Capture the cell that displays the provided text and extract its (X, Y) central coordinate. 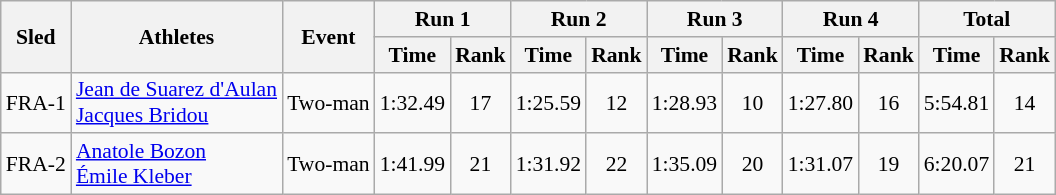
1:31.07 (820, 164)
FRA-2 (36, 164)
5:54.81 (956, 102)
12 (616, 102)
14 (1024, 102)
Sled (36, 36)
Run 1 (443, 19)
Run 3 (715, 19)
Athletes (176, 36)
10 (752, 102)
1:27.80 (820, 102)
Anatole BozonÉmile Kleber (176, 164)
19 (888, 164)
FRA-1 (36, 102)
1:35.09 (684, 164)
1:28.93 (684, 102)
22 (616, 164)
Event (328, 36)
Total (987, 19)
16 (888, 102)
Run 2 (579, 19)
6:20.07 (956, 164)
1:25.59 (548, 102)
17 (480, 102)
1:32.49 (412, 102)
1:41.99 (412, 164)
1:31.92 (548, 164)
Run 4 (851, 19)
20 (752, 164)
Jean de Suarez d'AulanJacques Bridou (176, 102)
